Detect which cell encompasses the target text, then output its (X, Y) center coordinate. 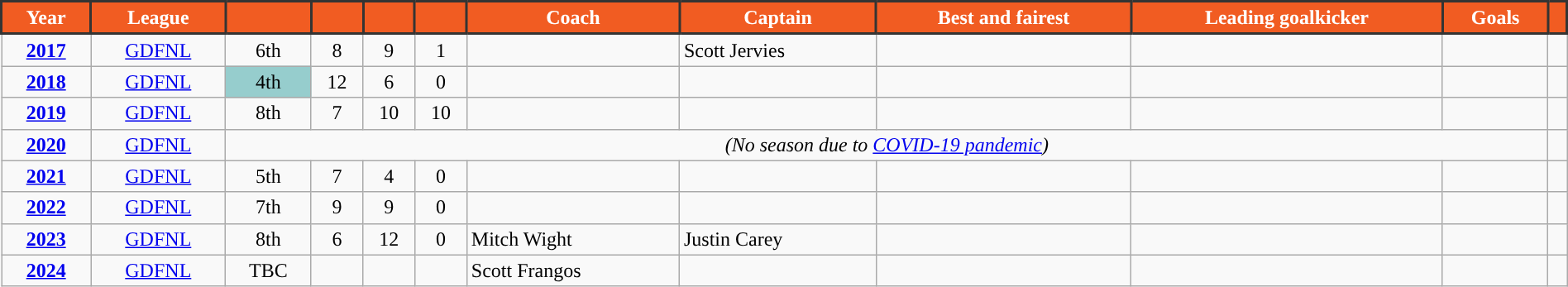
Scott Frangos (572, 270)
8 (337, 50)
Justin Carey (777, 239)
6th (268, 50)
2024 (46, 270)
1 (442, 50)
Coach (572, 18)
2020 (46, 145)
Captain (777, 18)
2022 (46, 208)
Mitch Wight (572, 239)
2018 (46, 82)
TBC (268, 270)
4th (268, 82)
2023 (46, 239)
5th (268, 176)
2021 (46, 176)
Year (46, 18)
League (159, 18)
2019 (46, 113)
(No season due to COVID-19 pandemic) (887, 145)
Leading goalkicker (1287, 18)
4 (389, 176)
Goals (1495, 18)
7th (268, 208)
Scott Jervies (777, 50)
Best and fairest (1004, 18)
2017 (46, 50)
